Find where the given text appears and provide that cell's center as [x, y] coordinate. 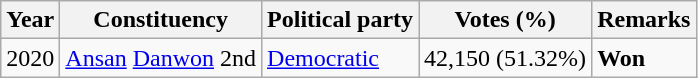
Votes (%) [506, 20]
Won [644, 58]
42,150 (51.32%) [506, 58]
Constituency [161, 20]
2020 [30, 58]
Remarks [644, 20]
Year [30, 20]
Political party [340, 20]
Ansan Danwon 2nd [161, 58]
Democratic [340, 58]
